Return the [X, Y] coordinate for the center point of the cell that contains the specified text.  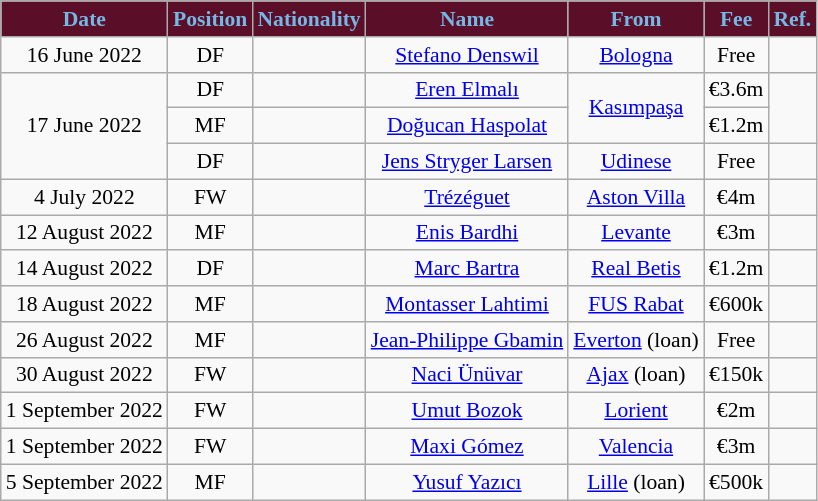
Umut Bozok [468, 411]
Levante [636, 233]
Yusuf Yazıcı [468, 482]
€150k [736, 375]
18 August 2022 [84, 304]
16 June 2022 [84, 55]
Lille (loan) [636, 482]
Stefano Denswil [468, 55]
From [636, 19]
Lorient [636, 411]
Ref. [792, 19]
€3.6m [736, 90]
Trézéguet [468, 197]
Jean-Philippe Gbamin [468, 340]
Kasımpaşa [636, 108]
FUS Rabat [636, 304]
Date [84, 19]
Enis Bardhi [468, 233]
Aston Villa [636, 197]
€2m [736, 411]
Udinese [636, 162]
4 July 2022 [84, 197]
12 August 2022 [84, 233]
Valencia [636, 447]
Real Betis [636, 269]
Ajax (loan) [636, 375]
Maxi Gómez [468, 447]
€500k [736, 482]
Bologna [636, 55]
Marc Bartra [468, 269]
30 August 2022 [84, 375]
26 August 2022 [84, 340]
Name [468, 19]
Jens Stryger Larsen [468, 162]
Doğucan Haspolat [468, 126]
€600k [736, 304]
Eren Elmalı [468, 90]
14 August 2022 [84, 269]
Nationality [308, 19]
€4m [736, 197]
Naci Ünüvar [468, 375]
Montasser Lahtimi [468, 304]
Everton (loan) [636, 340]
Fee [736, 19]
Position [210, 19]
17 June 2022 [84, 126]
5 September 2022 [84, 482]
